Provide the [x, y] coordinate of the cell's center where the given text is located.  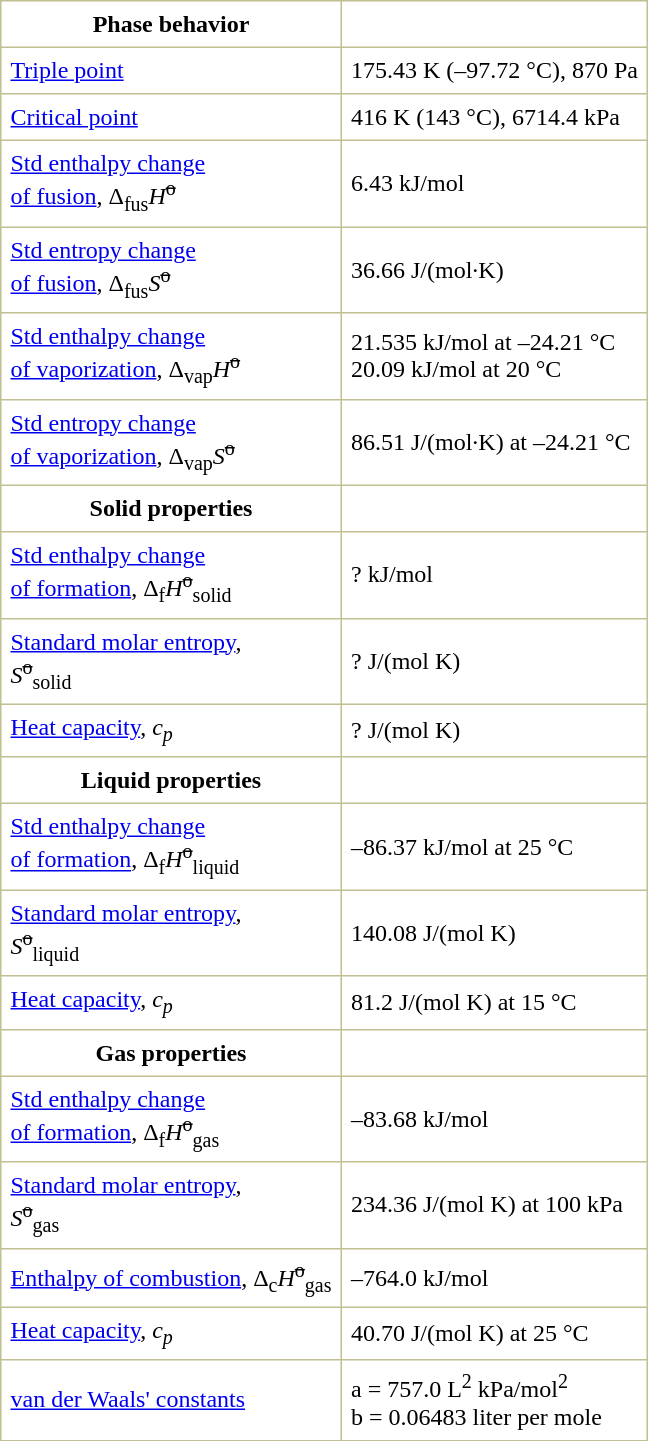
Std enthalpy changeof formation, ΔfHoliquid [171, 847]
Phase behavior [171, 24]
a = 757.0 L2 kPa/mol2 b = 0.06483 liter per mole [494, 1400]
? kJ/mol [494, 575]
21.535 kJ/mol at –24.21 °C20.09 kJ/mol at 20 °C [494, 356]
6.43 kJ/mol [494, 183]
Critical point [171, 117]
86.51 J/(mol·K) at –24.21 °C [494, 442]
234.36 J/(mol K) at 100 kPa [494, 1205]
140.08 J/(mol K) [494, 933]
40.70 J/(mol K) at 25 °C [494, 1334]
Std entropy changeof vaporization, ΔvapSo [171, 442]
Std enthalpy changeof formation, ΔfHogas [171, 1119]
–83.68 kJ/mol [494, 1119]
–764.0 kJ/mol [494, 1278]
Std enthalpy changeof formation, ΔfHosolid [171, 575]
van der Waals' constants [171, 1400]
Enthalpy of combustion, ΔcHogas [171, 1278]
Std enthalpy changeof vaporization, ΔvapHo [171, 356]
36.66 J/(mol·K) [494, 270]
Solid properties [171, 508]
Standard molar entropy,Sosolid [171, 661]
Triple point [171, 70]
Gas properties [171, 1052]
416 K (143 °C), 6714.4 kPa [494, 117]
175.43 K (–97.72 °C), 870 Pa [494, 70]
Liquid properties [171, 780]
Standard molar entropy,Soliquid [171, 933]
Std enthalpy changeof fusion, ΔfusHo [171, 183]
Standard molar entropy,Sogas [171, 1205]
81.2 J/(mol K) at 15 °C [494, 1002]
–86.37 kJ/mol at 25 °C [494, 847]
Std entropy changeof fusion, ΔfusSo [171, 270]
